Capture the cell that displays the provided text and extract its (x, y) central coordinate. 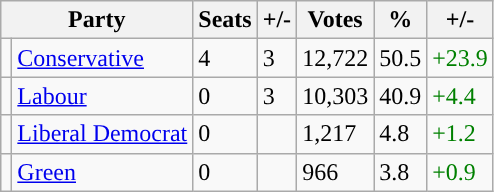
4.8 (400, 134)
966 (336, 172)
3.8 (400, 172)
10,303 (336, 96)
Green (102, 172)
+4.4 (460, 96)
Liberal Democrat (102, 134)
Conservative (102, 58)
40.9 (400, 96)
% (400, 20)
1,217 (336, 134)
4 (225, 58)
Votes (336, 20)
+23.9 (460, 58)
+1.2 (460, 134)
12,722 (336, 58)
Seats (225, 20)
50.5 (400, 58)
Party (97, 20)
Labour (102, 96)
+0.9 (460, 172)
